Provide the [x, y] coordinate of the cell's center where the given text is located.  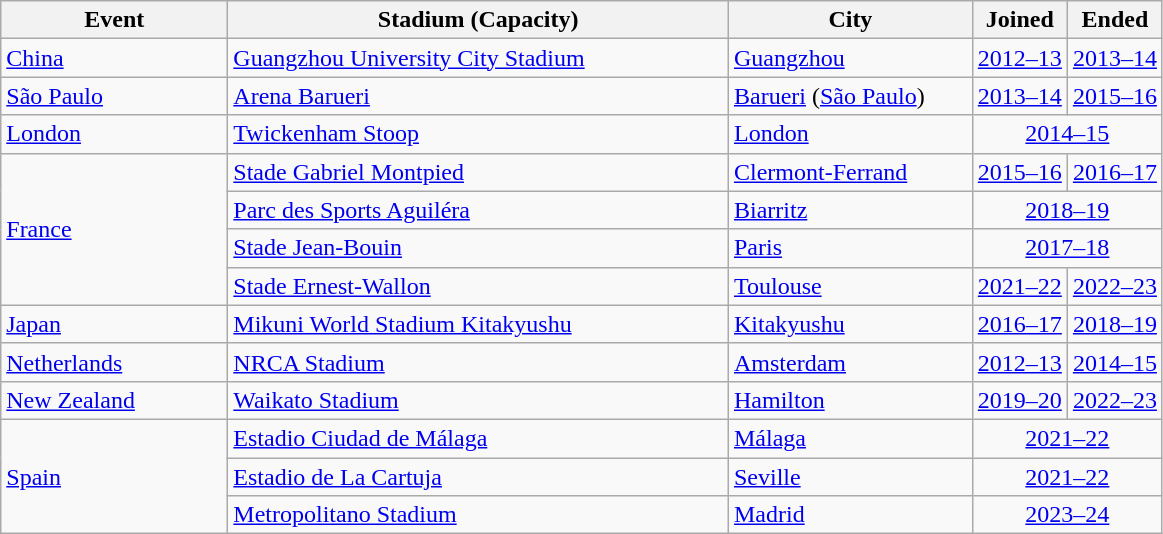
Málaga [850, 438]
Barueri (São Paulo) [850, 96]
Twickenham Stoop [478, 134]
Madrid [850, 515]
Netherlands [114, 362]
Amsterdam [850, 362]
Event [114, 20]
2023–24 [1067, 515]
Hamilton [850, 400]
Biarritz [850, 210]
Arena Barueri [478, 96]
France [114, 229]
Kitakyushu [850, 324]
2017–18 [1067, 248]
New Zealand [114, 400]
Estadio Ciudad de Málaga [478, 438]
NRCA Stadium [478, 362]
Spain [114, 476]
Stade Gabriel Montpied [478, 172]
Mikuni World Stadium Kitakyushu [478, 324]
Japan [114, 324]
Paris [850, 248]
Parc des Sports Aguiléra [478, 210]
Toulouse [850, 286]
Seville [850, 477]
City [850, 20]
Stadium (Capacity) [478, 20]
São Paulo [114, 96]
Metropolitano Stadium [478, 515]
Guangzhou University City Stadium [478, 58]
Stade Ernest-Wallon [478, 286]
Ended [1114, 20]
Estadio de La Cartuja [478, 477]
Guangzhou [850, 58]
2019–20 [1020, 400]
Waikato Stadium [478, 400]
Stade Jean-Bouin [478, 248]
Clermont-Ferrand [850, 172]
China [114, 58]
Joined [1020, 20]
